From the cell containing the given text, extract its center point as (X, Y) coordinate. 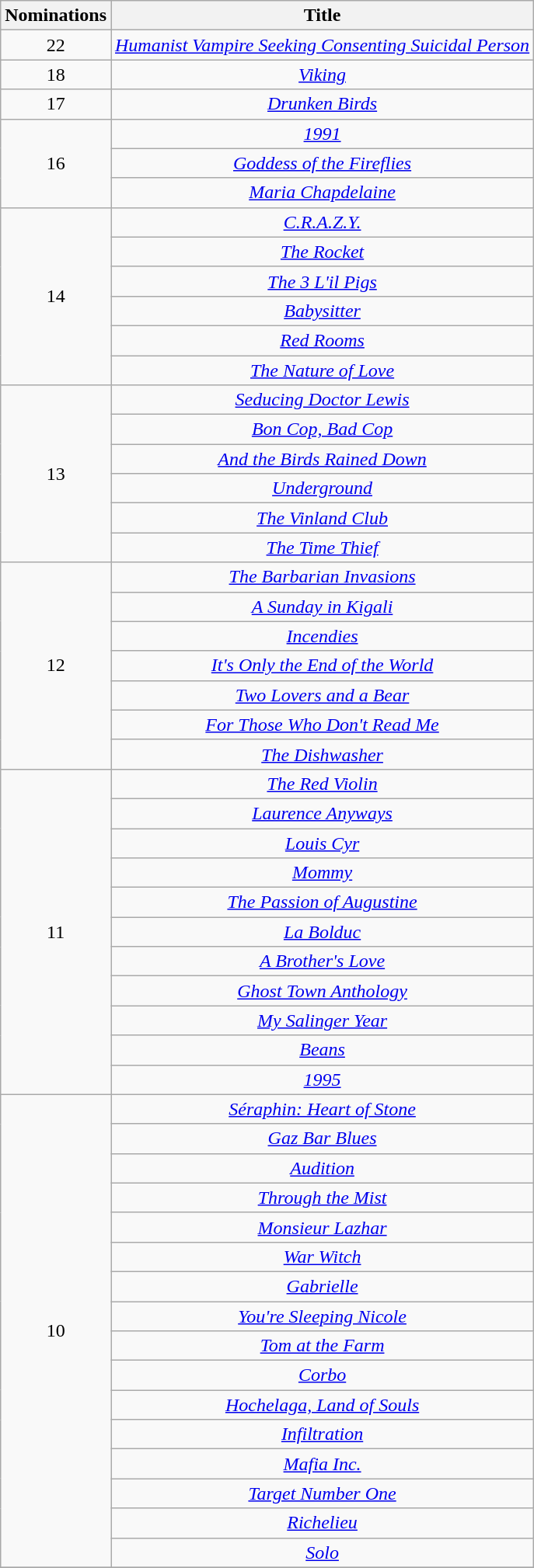
Hochelaga, Land of Souls (322, 1405)
Infiltration (322, 1434)
Target Number One (322, 1493)
For Those Who Don't Read Me (322, 725)
Mommy (322, 873)
Red Rooms (322, 340)
16 (56, 163)
Two Lovers and a Bear (322, 695)
Tom at the Farm (322, 1346)
Audition (322, 1168)
The Nature of Love (322, 370)
Solo (322, 1552)
War Witch (322, 1257)
Louis Cyr (322, 843)
1995 (322, 1080)
C.R.A.Z.Y. (322, 222)
1991 (322, 134)
Gabrielle (322, 1286)
Corbo (322, 1375)
Monsieur Lazhar (322, 1227)
14 (56, 296)
The Barbarian Invasions (322, 577)
17 (56, 104)
Humanist Vampire Seeking Consenting Suicidal Person (322, 45)
10 (56, 1331)
The Passion of Augustine (322, 902)
It's Only the End of the World (322, 666)
Through the Mist (322, 1198)
A Sunday in Kigali (322, 607)
The Dishwasher (322, 754)
Babysitter (322, 311)
Underground (322, 488)
Mafia Inc. (322, 1464)
Goddess of the Fireflies (322, 163)
Bon Cop, Bad Cop (322, 429)
My Salinger Year (322, 1020)
Seducing Doctor Lewis (322, 400)
Ghost Town Anthology (322, 991)
18 (56, 75)
A Brother's Love (322, 961)
Gaz Bar Blues (322, 1139)
The Vinland Club (322, 518)
Maria Chapdelaine (322, 193)
Richelieu (322, 1523)
Incendies (322, 636)
And the Birds Rained Down (322, 459)
Drunken Birds (322, 104)
Laurence Anyways (322, 813)
Title (322, 16)
You're Sleeping Nicole (322, 1316)
The Red Violin (322, 784)
Nominations (56, 16)
La Bolduc (322, 932)
22 (56, 45)
13 (56, 474)
Beans (322, 1050)
The Rocket (322, 252)
Viking (322, 75)
Séraphin: Heart of Stone (322, 1109)
12 (56, 666)
11 (56, 932)
The Time Thief (322, 548)
The 3 L'il Pigs (322, 281)
